Detect which cell encompasses the target text, then output its (x, y) center coordinate. 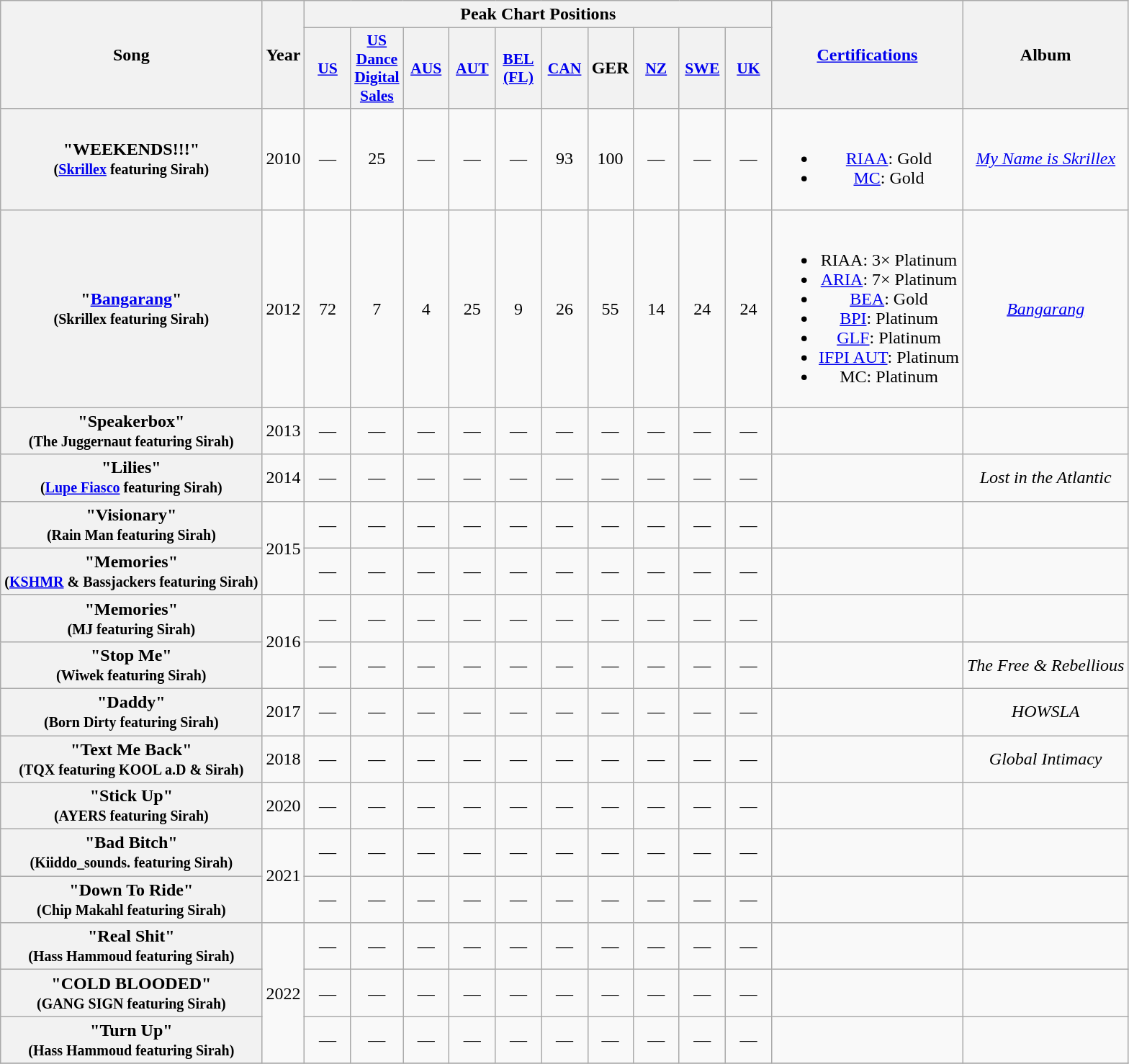
Lost in the Atlantic (1045, 478)
RIAA: GoldMC: Gold (868, 159)
2017 (284, 711)
2013 (284, 430)
NZ (656, 68)
"Bangarang"(Skrillex featuring Sirah) (131, 308)
26 (564, 308)
AUT (472, 68)
"Real Shit"(Hass Hammoud featuring Sirah) (131, 946)
4 (426, 308)
"Down To Ride"(Chip Makahl featuring Sirah) (131, 900)
Year (284, 55)
9 (518, 308)
Certifications (868, 55)
"Memories"(MJ featuring Sirah) (131, 618)
US Dance Digital Sales (377, 68)
CAN (564, 68)
BEL (FL) (518, 68)
Global Intimacy (1045, 759)
2020 (284, 806)
The Free & Rebellious (1045, 665)
2010 (284, 159)
"Speakerbox"(The Juggernaut featuring Sirah) (131, 430)
2014 (284, 478)
2018 (284, 759)
2012 (284, 308)
"COLD BLOODED"(GANG SIGN featuring Sirah) (131, 993)
"Lilies"(Lupe Fiasco featuring Sirah) (131, 478)
100 (611, 159)
"Text Me Back"(TQX featuring KOOL a.D & Sirah) (131, 759)
Song (131, 55)
US (328, 68)
My Name is Skrillex (1045, 159)
"Turn Up"(Hass Hammoud featuring Sirah) (131, 1040)
2016 (284, 641)
HOWSLA (1045, 711)
RIAA: 3× PlatinumARIA: 7× PlatinumBEA: GoldBPI: PlatinumGLF: PlatinumIFPI AUT: PlatinumMC: Platinum (868, 308)
"Visionary"(Rain Man featuring Sirah) (131, 524)
72 (328, 308)
"Stop Me"(Wiwek featuring Sirah) (131, 665)
"WEEKENDS!!!"(Skrillex featuring Sirah) (131, 159)
UK (748, 68)
93 (564, 159)
Album (1045, 55)
14 (656, 308)
"Memories"(KSHMR & Bassjackers featuring Sirah) (131, 572)
GER (611, 68)
Peak Chart Positions (539, 14)
Bangarang (1045, 308)
AUS (426, 68)
"Bad Bitch"(Kiiddo_sounds. featuring Sirah) (131, 852)
"Daddy"(Born Dirty featuring Sirah) (131, 711)
2022 (284, 993)
7 (377, 308)
SWE (702, 68)
2021 (284, 876)
55 (611, 308)
2015 (284, 548)
"Stick Up"(AYERS featuring Sirah) (131, 806)
